From the cell containing the given text, extract its center point as (x, y) coordinate. 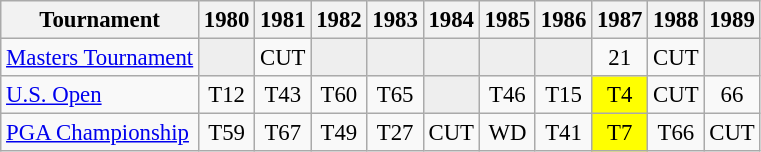
T66 (676, 133)
1985 (507, 20)
U.S. Open (100, 95)
1982 (339, 20)
T7 (620, 133)
1989 (732, 20)
T4 (620, 95)
Masters Tournament (100, 58)
Tournament (100, 20)
1980 (227, 20)
T59 (227, 133)
1981 (283, 20)
T43 (283, 95)
T49 (339, 133)
T15 (563, 95)
21 (620, 58)
T46 (507, 95)
T41 (563, 133)
T67 (283, 133)
1984 (451, 20)
T60 (339, 95)
T65 (395, 95)
T12 (227, 95)
1988 (676, 20)
1987 (620, 20)
1986 (563, 20)
PGA Championship (100, 133)
WD (507, 133)
T27 (395, 133)
1983 (395, 20)
66 (732, 95)
